Search for the cell housing the specified text and yield its (x, y) center coordinate. 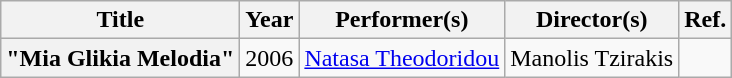
"Mia Glikia Melodia" (120, 58)
Ref. (706, 20)
Natasa Theodoridou (402, 58)
Performer(s) (402, 20)
Year (270, 20)
Manolis Tzirakis (592, 58)
Director(s) (592, 20)
Title (120, 20)
2006 (270, 58)
